Pinpoint the cell where the given text exists, returning its [x, y] midpoint coordinate. 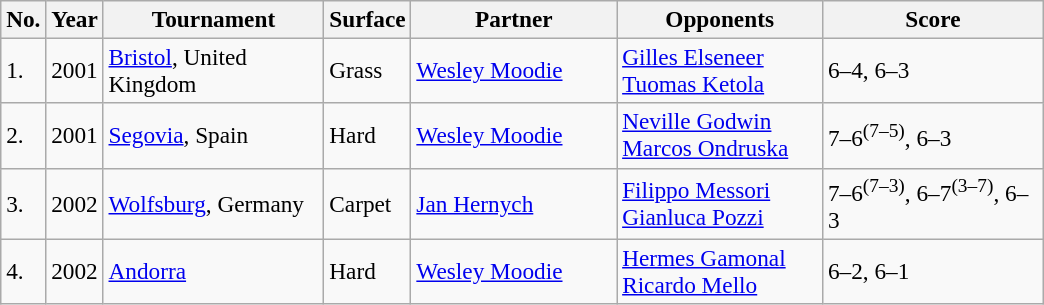
7–6(7–5), 6–3 [934, 136]
1. [24, 70]
6–2, 6–1 [934, 272]
Segovia, Spain [214, 136]
Partner [514, 19]
2. [24, 136]
Filippo Messori Gianluca Pozzi [720, 204]
Tournament [214, 19]
Carpet [368, 204]
Grass [368, 70]
3. [24, 204]
Bristol, United Kingdom [214, 70]
4. [24, 272]
Andorra [214, 272]
6–4, 6–3 [934, 70]
Score [934, 19]
No. [24, 19]
Surface [368, 19]
Neville Godwin Marcos Ondruska [720, 136]
Opponents [720, 19]
Wolfsburg, Germany [214, 204]
Jan Hernych [514, 204]
7–6(7–3), 6–7(3–7), 6–3 [934, 204]
Hermes Gamonal Ricardo Mello [720, 272]
Year [74, 19]
Gilles Elseneer Tuomas Ketola [720, 70]
